Pinpoint the cell where the given text exists, returning its (x, y) midpoint coordinate. 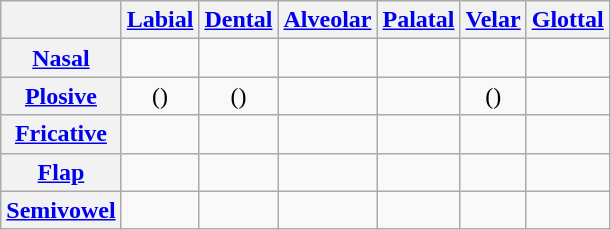
Glottal (568, 20)
Semivowel (61, 210)
Fricative (61, 134)
Palatal (418, 20)
Plosive (61, 96)
Flap (61, 172)
Labial (160, 20)
Alveolar (328, 20)
Dental (238, 20)
Nasal (61, 58)
Velar (493, 20)
